Find where the given text appears and provide that cell's center as (X, Y) coordinate. 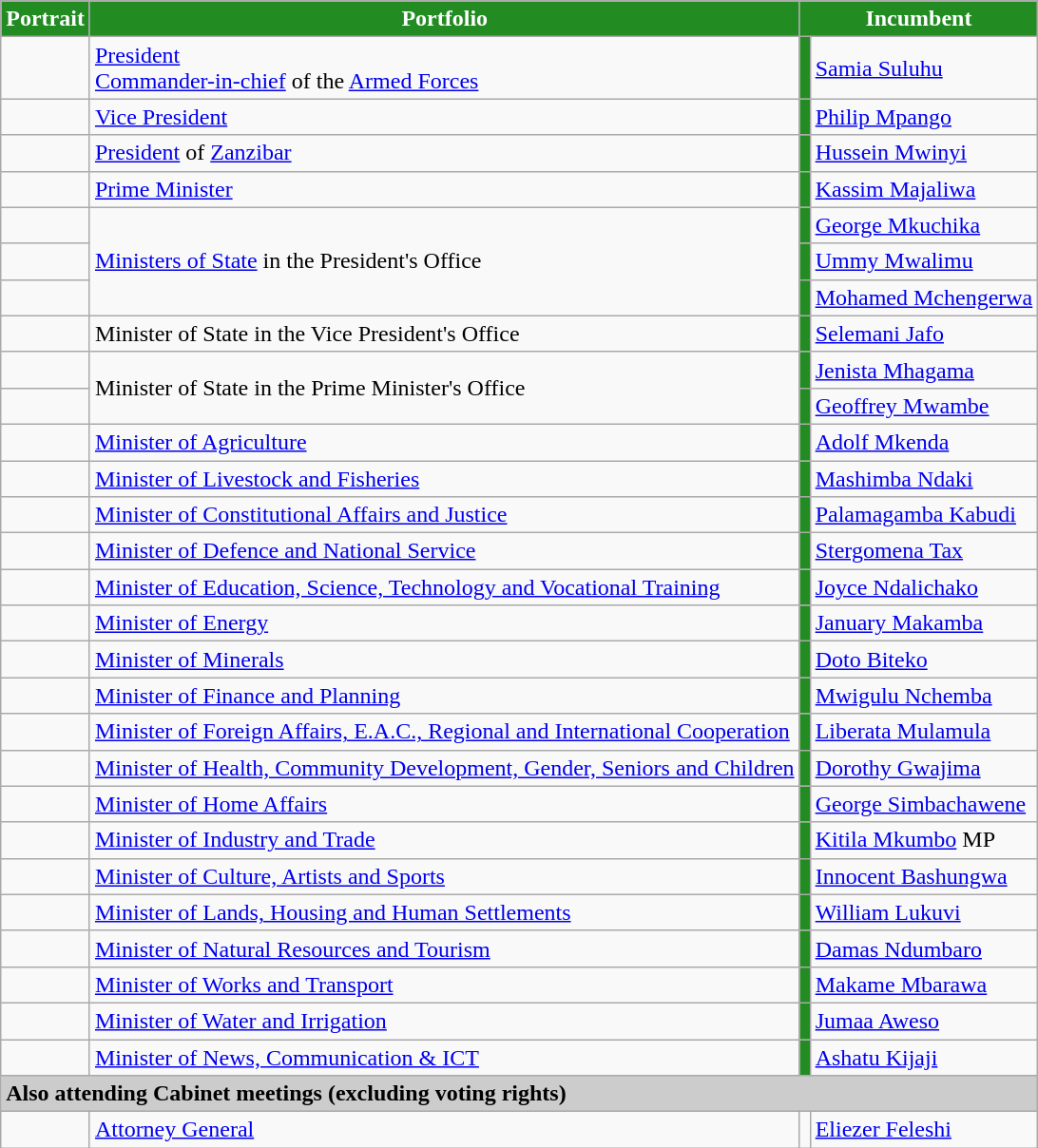
Minister of Industry and Trade (445, 840)
Minister of Health, Community Development, Gender, Seniors and Children (445, 768)
Minister of Culture, Artists and Sports (445, 876)
Eliezer Feleshi (924, 1130)
Minister of Livestock and Fisheries (445, 478)
Stergomena Tax (924, 551)
Portfolio (445, 19)
Samia Suluhu (924, 68)
Minister of Constitutional Affairs and Justice (445, 515)
William Lukuvi (924, 912)
Mohamed Mchengerwa (924, 297)
George Simbachawene (924, 804)
Geoffrey Mwambe (924, 406)
Minister of Finance and Planning (445, 696)
Minister of Water and Irrigation (445, 1021)
Philip Mpango (924, 117)
Minister of Energy (445, 623)
Minister of Defence and National Service (445, 551)
Minister of Lands, Housing and Human Settlements (445, 912)
Makame Mbarawa (924, 985)
Also attending Cabinet meetings (excluding voting rights) (519, 1094)
President of Zanzibar (445, 153)
January Makamba (924, 623)
PresidentCommander-in-chief of the Armed Forces (445, 68)
Kassim Majaliwa (924, 189)
Minister of Natural Resources and Tourism (445, 948)
Jenista Mhagama (924, 370)
Innocent Bashungwa (924, 876)
Mwigulu Nchemba (924, 696)
Dorothy Gwajima (924, 768)
Minister of News, Communication & ICT (445, 1058)
Hussein Mwinyi (924, 153)
Ummy Mwalimu (924, 261)
Portrait (46, 19)
Minister of Foreign Affairs, E.A.C., Regional and International Cooperation (445, 732)
Selemani Jafo (924, 334)
Jumaa Aweso (924, 1021)
Minister of State in the Vice President's Office (445, 334)
Minister of State in the Prime Minister's Office (445, 388)
Ministers of State in the President's Office (445, 261)
Minister of Agriculture (445, 442)
George Mkuchika (924, 225)
Adolf Mkenda (924, 442)
Minister of Minerals (445, 660)
Vice President (445, 117)
Joyce Ndalichako (924, 587)
Damas Ndumbaro (924, 948)
Kitila Mkumbo MP (924, 840)
Incumbent (918, 19)
Minister of Works and Transport (445, 985)
Minister of Education, Science, Technology and Vocational Training (445, 587)
Doto Biteko (924, 660)
Prime Minister (445, 189)
Liberata Mulamula (924, 732)
Palamagamba Kabudi (924, 515)
Minister of Home Affairs (445, 804)
Ashatu Kijaji (924, 1058)
Mashimba Ndaki (924, 478)
Attorney General (445, 1130)
